Return [X, Y] of the center of cell containing provided text 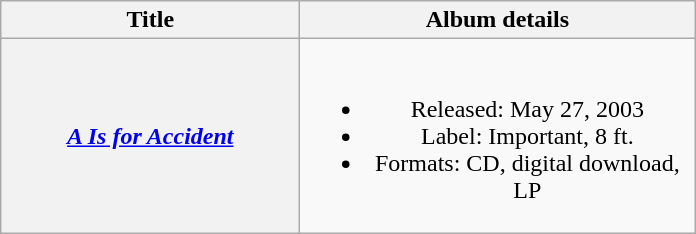
A Is for Accident [150, 136]
Album details [498, 20]
Released: May 27, 2003Label: Important, 8 ft.Formats: CD, digital download, LP [498, 136]
Title [150, 20]
